For the text-containing cell, return its midpoint in [x, y] coordinate format. 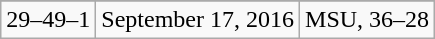
29–49–1 [48, 20]
MSU, 36–28 [368, 20]
September 17, 2016 [198, 20]
